Pinpoint the cell where the given text exists, returning its [X, Y] midpoint coordinate. 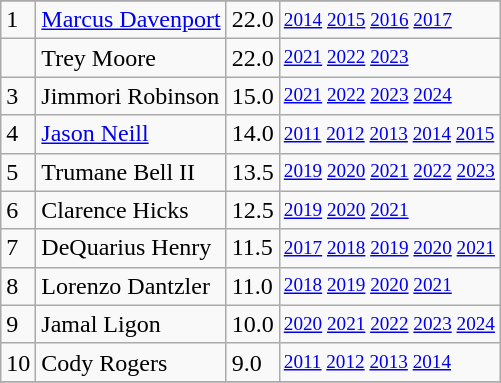
11.0 [252, 286]
2014 2015 2016 2017 [389, 20]
2011 2012 2013 2014 2015 [389, 134]
10 [18, 362]
14.0 [252, 134]
2011 2012 2013 2014 [389, 362]
9 [18, 324]
DeQuarius Henry [131, 248]
3 [18, 96]
2019 2020 2021 2022 2023 [389, 172]
2021 2022 2023 [389, 58]
9.0 [252, 362]
13.5 [252, 172]
5 [18, 172]
12.5 [252, 210]
2018 2019 2020 2021 [389, 286]
7 [18, 248]
Jason Neill [131, 134]
6 [18, 210]
2021 2022 2023 2024 [389, 96]
Cody Rogers [131, 362]
Trey Moore [131, 58]
2020 2021 2022 2023 2024 [389, 324]
1 [18, 20]
2017 2018 2019 2020 2021 [389, 248]
15.0 [252, 96]
Trumane Bell II [131, 172]
Marcus Davenport [131, 20]
11.5 [252, 248]
8 [18, 286]
2019 2020 2021 [389, 210]
10.0 [252, 324]
Jimmori Robinson [131, 96]
4 [18, 134]
Clarence Hicks [131, 210]
Jamal Ligon [131, 324]
Lorenzo Dantzler [131, 286]
